Return the [X, Y] coordinate for the center point of the cell that contains the specified text.  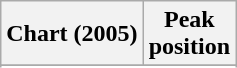
Chart (2005) [72, 34]
Peakposition [189, 34]
